Provide the (x, y) coordinate of the cell's center where the given text is located.  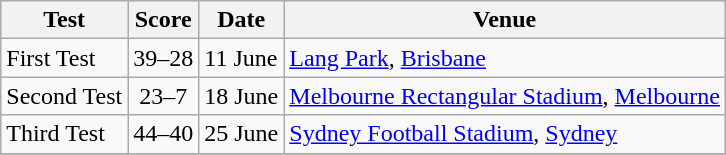
Second Test (64, 96)
Lang Park, Brisbane (505, 58)
44–40 (164, 134)
23–7 (164, 96)
39–28 (164, 58)
Venue (505, 20)
Melbourne Rectangular Stadium, Melbourne (505, 96)
First Test (64, 58)
25 June (242, 134)
Score (164, 20)
11 June (242, 58)
Test (64, 20)
Date (242, 20)
Third Test (64, 134)
18 June (242, 96)
Sydney Football Stadium, Sydney (505, 134)
